Extract the [X, Y] coordinate from the center of the cell holding the provided text.  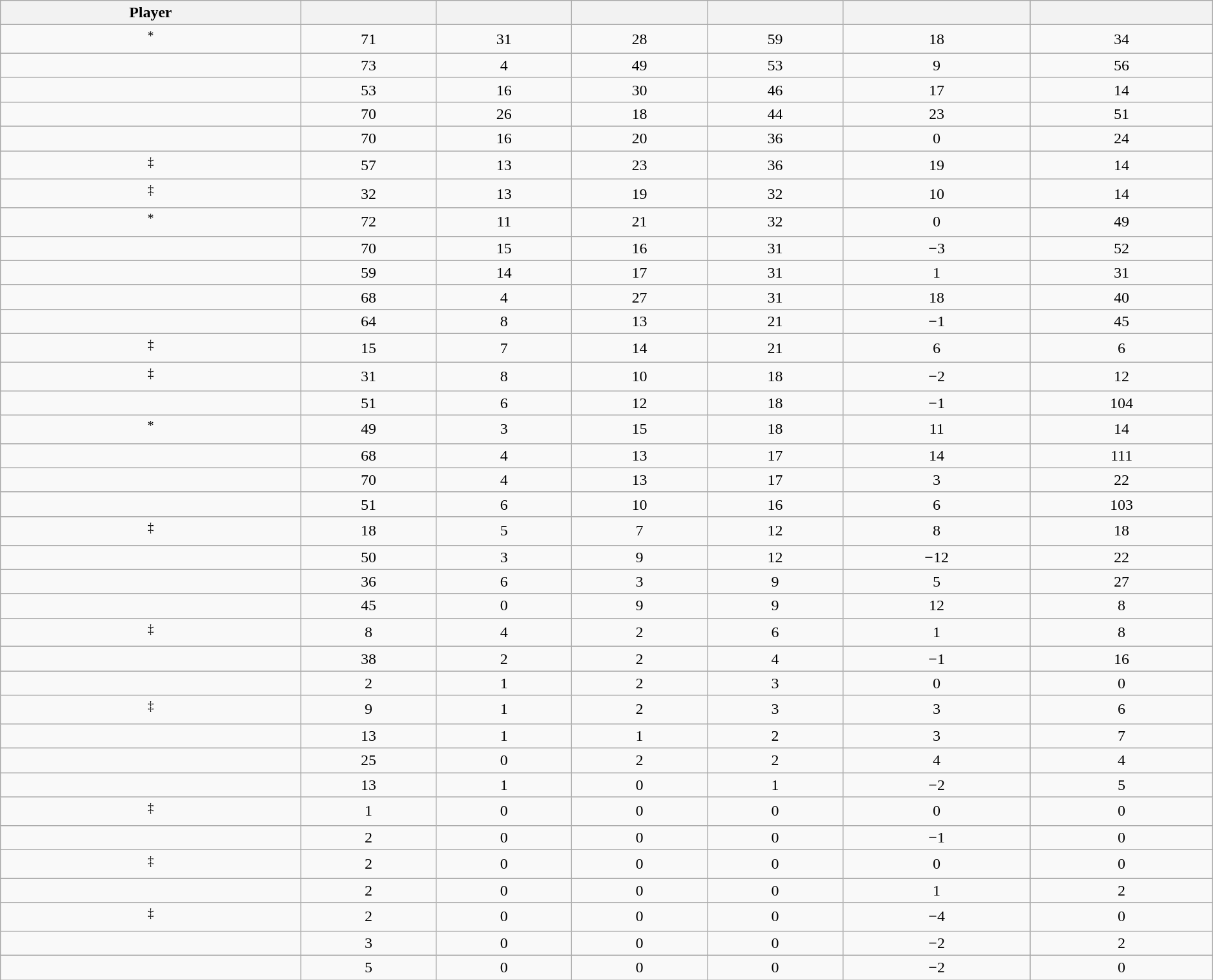
26 [504, 114]
64 [369, 321]
38 [369, 659]
73 [369, 65]
Player [151, 13]
40 [1122, 297]
30 [640, 90]
46 [775, 90]
34 [1122, 40]
24 [1122, 139]
104 [1122, 403]
−3 [937, 248]
71 [369, 40]
20 [640, 139]
25 [369, 760]
111 [1122, 455]
44 [775, 114]
56 [1122, 65]
52 [1122, 248]
28 [640, 40]
103 [1122, 504]
−4 [937, 917]
50 [369, 557]
−12 [937, 557]
72 [369, 223]
57 [369, 165]
